Provide the [X, Y] coordinate of the cell's center where the given text is located.  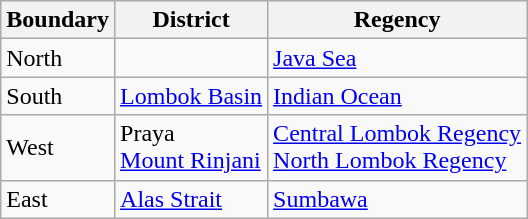
Alas Strait [192, 199]
Central Lombok RegencyNorth Lombok Regency [398, 148]
West [58, 148]
Regency [398, 20]
District [192, 20]
East [58, 199]
Sumbawa [398, 199]
Boundary [58, 20]
North [58, 58]
PrayaMount Rinjani [192, 148]
South [58, 96]
Indian Ocean [398, 96]
Lombok Basin [192, 96]
Java Sea [398, 58]
